Extract the (X, Y) coordinate from the center of the cell holding the provided text.  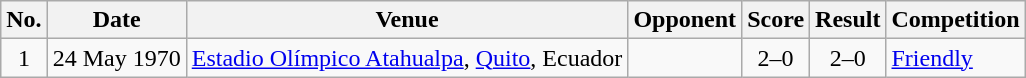
24 May 1970 (116, 58)
No. (24, 20)
Friendly (956, 58)
Result (848, 20)
Score (776, 20)
Opponent (685, 20)
Estadio Olímpico Atahualpa, Quito, Ecuador (407, 58)
Venue (407, 20)
Competition (956, 20)
Date (116, 20)
1 (24, 58)
